Provide the [x, y] coordinate of the cell's center where the given text is located.  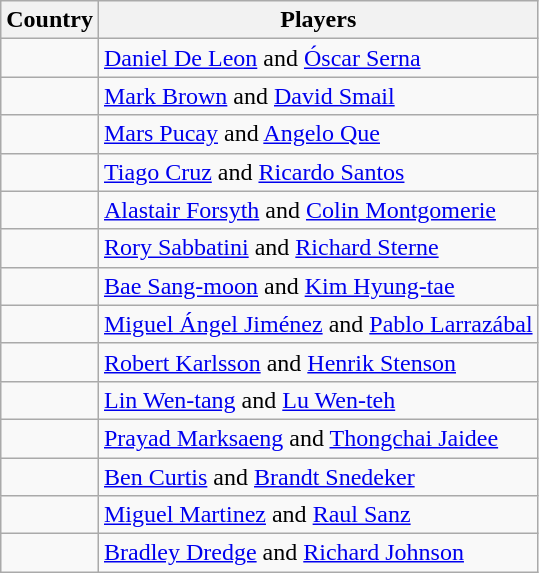
Miguel Martinez and Raul Sanz [318, 515]
Miguel Ángel Jiménez and Pablo Larrazábal [318, 324]
Robert Karlsson and Henrik Stenson [318, 362]
Ben Curtis and Brandt Snedeker [318, 477]
Players [318, 20]
Mark Brown and David Smail [318, 96]
Mars Pucay and Angelo Que [318, 134]
Bradley Dredge and Richard Johnson [318, 553]
Lin Wen-tang and Lu Wen-teh [318, 400]
Prayad Marksaeng and Thongchai Jaidee [318, 438]
Rory Sabbatini and Richard Sterne [318, 248]
Tiago Cruz and Ricardo Santos [318, 172]
Country [50, 20]
Daniel De Leon and Óscar Serna [318, 58]
Alastair Forsyth and Colin Montgomerie [318, 210]
Bae Sang-moon and Kim Hyung-tae [318, 286]
